Locate the cell with the specified text and output its (X, Y) center coordinate. 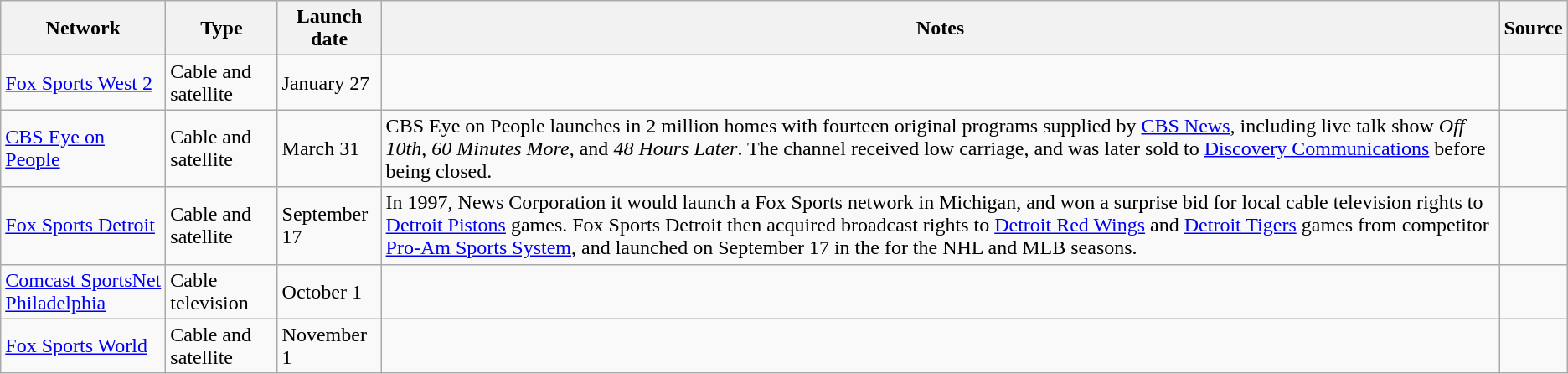
CBS Eye on People (84, 148)
October 1 (329, 292)
Fox Sports World (84, 345)
Launch date (329, 29)
January 27 (329, 82)
Notes (940, 29)
November 1 (329, 345)
September 17 (329, 226)
Fox Sports Detroit (84, 226)
Cable television (221, 292)
Network (84, 29)
Type (221, 29)
Source (1533, 29)
Comcast SportsNet Philadelphia (84, 292)
March 31 (329, 148)
Fox Sports West 2 (84, 82)
